Search for the cell housing the specified text and yield its [X, Y] center coordinate. 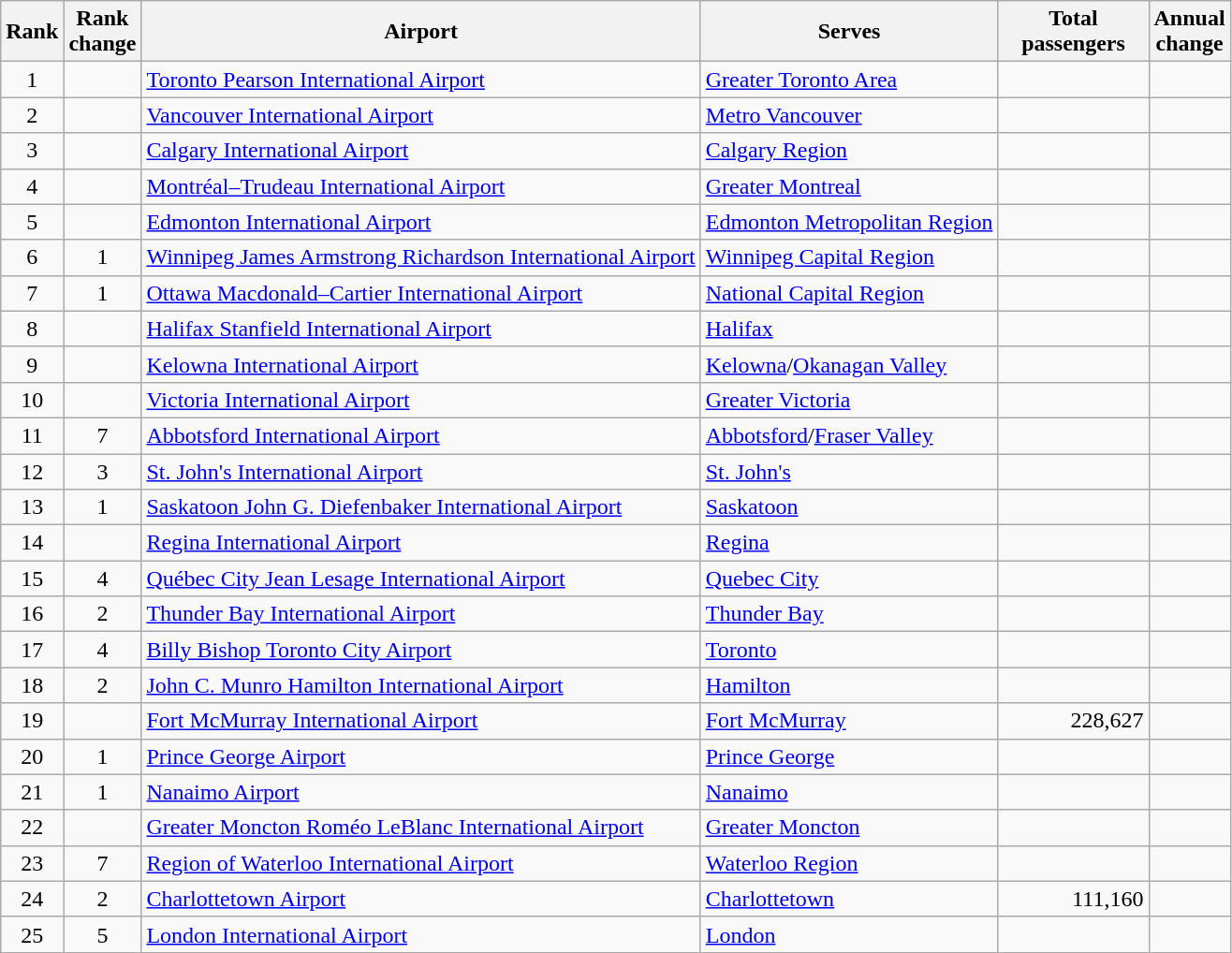
Hamilton [849, 685]
Edmonton Metropolitan Region [849, 222]
Serves [849, 32]
Ottawa Macdonald–Cartier International Airport [421, 293]
Abbotsford International Airport [421, 435]
National Capital Region [849, 293]
St. John's [849, 471]
Metro Vancouver [849, 115]
Halifax Stanfield International Airport [421, 329]
Totalpassengers [1073, 32]
Fort McMurray [849, 721]
Nanaimo Airport [421, 792]
Airport [421, 32]
Prince George Airport [421, 756]
8 [32, 329]
Charlottetown [849, 899]
20 [32, 756]
13 [32, 507]
Rank [32, 32]
Rankchange [103, 32]
228,627 [1073, 721]
Waterloo Region [849, 863]
Greater Moncton [849, 828]
Kelowna International Airport [421, 364]
24 [32, 899]
Thunder Bay [849, 614]
11 [32, 435]
12 [32, 471]
6 [32, 257]
17 [32, 650]
Annualchange [1189, 32]
18 [32, 685]
111,160 [1073, 899]
Winnipeg Capital Region [849, 257]
John C. Munro Hamilton International Airport [421, 685]
Calgary Region [849, 151]
21 [32, 792]
St. John's International Airport [421, 471]
Québec City Jean Lesage International Airport [421, 579]
Winnipeg James Armstrong Richardson International Airport [421, 257]
Saskatoon [849, 507]
Victoria International Airport [421, 400]
London International Airport [421, 934]
Greater Montreal [849, 186]
Regina [849, 543]
Regina International Airport [421, 543]
14 [32, 543]
Montréal–Trudeau International Airport [421, 186]
Greater Victoria [849, 400]
Thunder Bay International Airport [421, 614]
Vancouver International Airport [421, 115]
Calgary International Airport [421, 151]
Quebec City [849, 579]
Greater Moncton Roméo LeBlanc International Airport [421, 828]
Greater Toronto Area [849, 80]
16 [32, 614]
Region of Waterloo International Airport [421, 863]
Toronto [849, 650]
25 [32, 934]
15 [32, 579]
Prince George [849, 756]
Toronto Pearson International Airport [421, 80]
Saskatoon John G. Diefenbaker International Airport [421, 507]
Charlottetown Airport [421, 899]
Edmonton International Airport [421, 222]
10 [32, 400]
Billy Bishop Toronto City Airport [421, 650]
London [849, 934]
Abbotsford/Fraser Valley [849, 435]
19 [32, 721]
Fort McMurray International Airport [421, 721]
Kelowna/Okanagan Valley [849, 364]
22 [32, 828]
9 [32, 364]
Nanaimo [849, 792]
23 [32, 863]
Halifax [849, 329]
